Pinpoint the cell where the given text exists, returning its (x, y) midpoint coordinate. 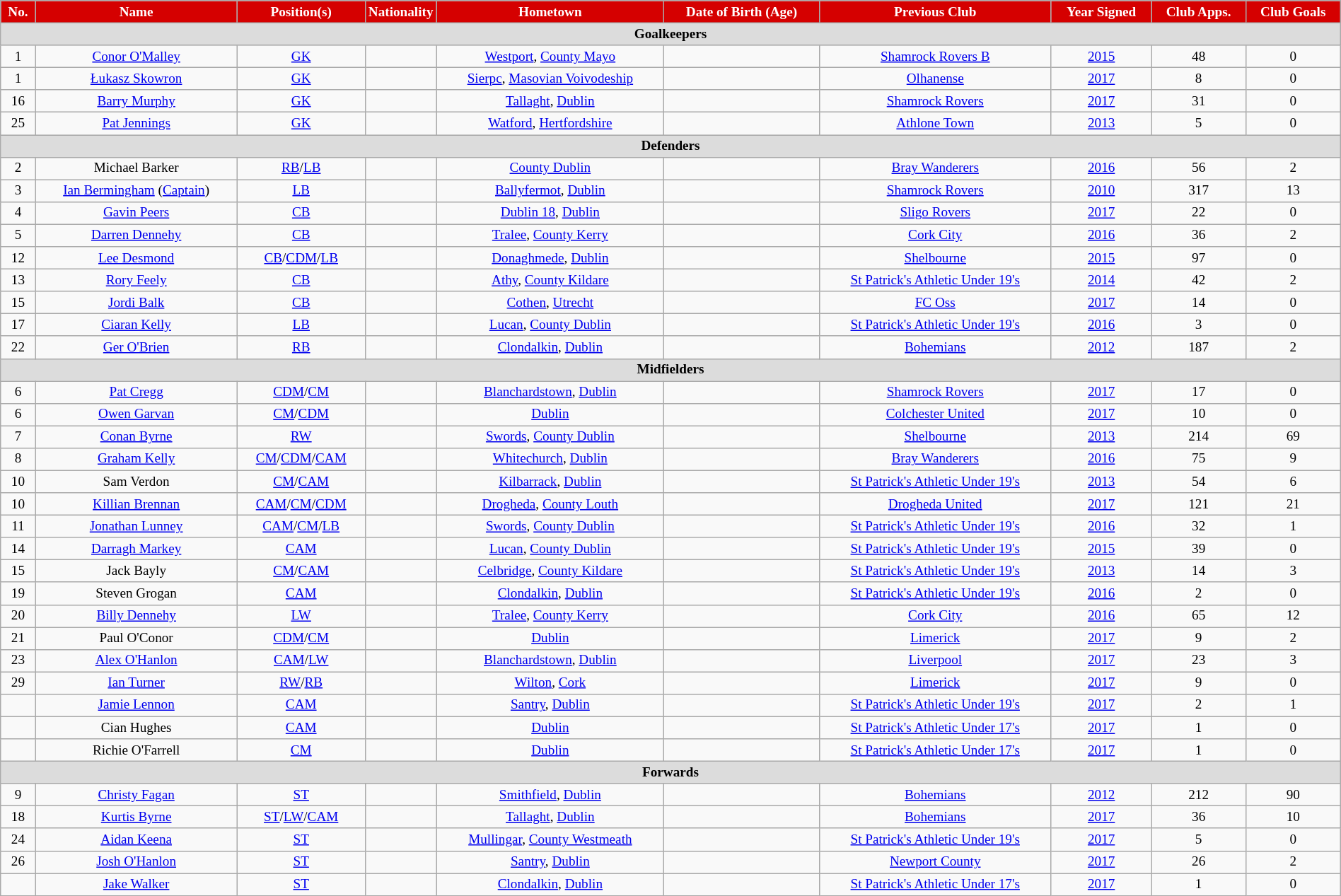
7 (18, 437)
Josh O'Hanlon (136, 862)
54 (1198, 482)
CAM/LW (301, 661)
18 (18, 818)
Jordi Balk (136, 303)
317 (1198, 191)
Sierpc, Masovian Voivodeship (550, 78)
Kilbarrack, Dublin (550, 482)
Conan Byrne (136, 437)
214 (1198, 437)
97 (1198, 258)
Watford, Hertfordshire (550, 124)
Date of Birth (Age) (742, 12)
RW/RB (301, 683)
Ciaran Kelly (136, 325)
Owen Garvan (136, 414)
Sligo Rovers (935, 213)
CM (301, 750)
Kurtis Byrne (136, 818)
Donaghmede, Dublin (550, 258)
Drogheda, County Louth (550, 504)
Ger O'Brien (136, 347)
Sam Verdon (136, 482)
Defenders (670, 146)
Shamrock Rovers B (935, 57)
Previous Club (935, 12)
Łukasz Skowron (136, 78)
2014 (1101, 280)
Hometown (550, 12)
Athy, County Kildare (550, 280)
Richie O'Farrell (136, 750)
Jonathan Lunney (136, 526)
Mullingar, County Westmeath (550, 839)
Pat Cregg (136, 392)
Ballyfermot, Dublin (550, 191)
Cian Hughes (136, 728)
16 (18, 101)
County Dublin (550, 168)
CM/CDM/CAM (301, 459)
187 (1198, 347)
Olhanense (935, 78)
4 (18, 213)
Conor O'Malley (136, 57)
Goalkeepers (670, 34)
32 (1198, 526)
CM/CDM (301, 414)
212 (1198, 795)
Billy Dennehy (136, 616)
48 (1198, 57)
ST/LW/CAM (301, 818)
65 (1198, 616)
Jack Bayly (136, 571)
LW (301, 616)
RB (301, 347)
Cothen, Utrecht (550, 303)
42 (1198, 280)
Barry Murphy (136, 101)
Nationality (400, 12)
Forwards (670, 772)
Christy Fagan (136, 795)
CB/CDM/LB (301, 258)
19 (18, 593)
Smithfield, Dublin (550, 795)
Wilton, Cork (550, 683)
Midfielders (670, 370)
Whitechurch, Dublin (550, 459)
29 (18, 683)
Dublin 18, Dublin (550, 213)
No. (18, 12)
RB/LB (301, 168)
Rory Feely (136, 280)
Drogheda United (935, 504)
25 (18, 124)
90 (1293, 795)
Alex O'Hanlon (136, 661)
Michael Barker (136, 168)
Club Goals (1293, 12)
11 (18, 526)
Ian Bermingham (Captain) (136, 191)
121 (1198, 504)
Year Signed (1101, 12)
Darren Dennehy (136, 235)
Colchester United (935, 414)
Jake Walker (136, 885)
Darragh Markey (136, 549)
Position(s) (301, 12)
Aidan Keena (136, 839)
Lee Desmond (136, 258)
Club Apps. (1198, 12)
24 (18, 839)
Liverpool (935, 661)
Paul O'Conor (136, 638)
Westport, County Mayo (550, 57)
Celbridge, County Kildare (550, 571)
69 (1293, 437)
Pat Jennings (136, 124)
Athlone Town (935, 124)
39 (1198, 549)
Steven Grogan (136, 593)
Killian Brennan (136, 504)
Jamie Lennon (136, 705)
CAM/CM/CDM (301, 504)
2010 (1101, 191)
56 (1198, 168)
Newport County (935, 862)
31 (1198, 101)
Name (136, 12)
Ian Turner (136, 683)
CAM/CM/LB (301, 526)
Graham Kelly (136, 459)
FC Oss (935, 303)
20 (18, 616)
Gavin Peers (136, 213)
RW (301, 437)
75 (1198, 459)
